Return the [x, y] coordinate for the center point of the cell that contains the specified text.  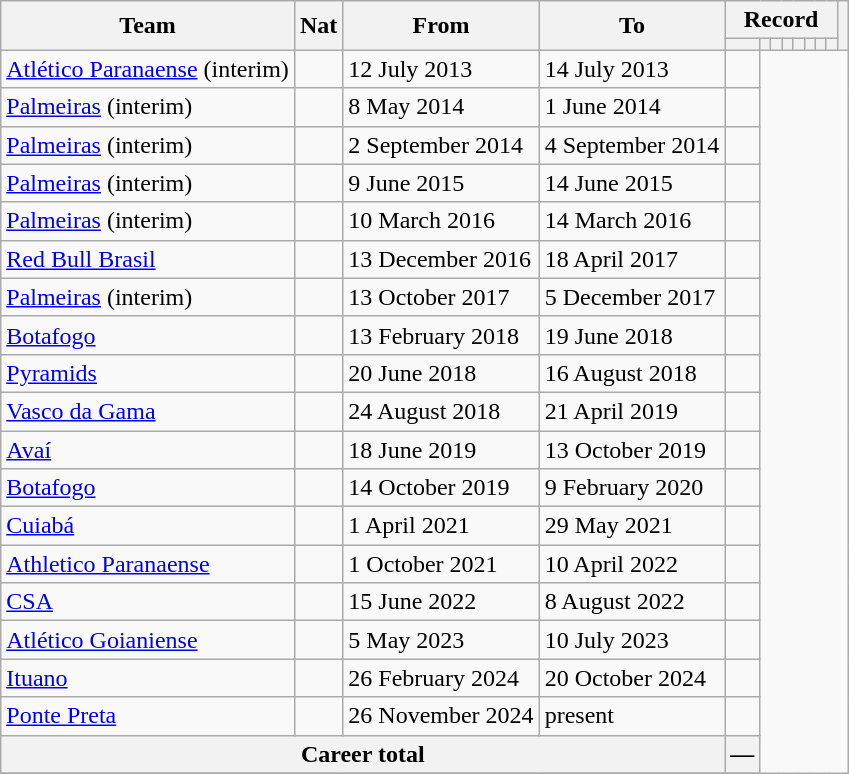
26 November 2024 [441, 716]
Record [781, 20]
10 July 2023 [632, 640]
14 October 2019 [441, 488]
To [632, 26]
Ituano [148, 678]
Atlético Paranaense (interim) [148, 69]
16 August 2018 [632, 373]
14 July 2013 [632, 69]
1 October 2021 [441, 564]
24 August 2018 [441, 411]
9 June 2015 [441, 183]
Cuiabá [148, 526]
Vasco da Gama [148, 411]
18 June 2019 [441, 449]
5 May 2023 [441, 640]
1 April 2021 [441, 526]
Atlético Goianiense [148, 640]
Team [148, 26]
26 February 2024 [441, 678]
29 May 2021 [632, 526]
8 May 2014 [441, 107]
Ponte Preta [148, 716]
12 July 2013 [441, 69]
15 June 2022 [441, 602]
From [441, 26]
20 October 2024 [632, 678]
14 June 2015 [632, 183]
13 October 2019 [632, 449]
18 April 2017 [632, 259]
CSA [148, 602]
10 March 2016 [441, 221]
— [742, 754]
21 April 2019 [632, 411]
13 February 2018 [441, 335]
19 June 2018 [632, 335]
13 December 2016 [441, 259]
present [632, 716]
Avaí [148, 449]
13 October 2017 [441, 297]
Athletico Paranaense [148, 564]
4 September 2014 [632, 145]
Pyramids [148, 373]
5 December 2017 [632, 297]
1 June 2014 [632, 107]
8 August 2022 [632, 602]
14 March 2016 [632, 221]
9 February 2020 [632, 488]
20 June 2018 [441, 373]
Career total [363, 754]
2 September 2014 [441, 145]
Red Bull Brasil [148, 259]
Nat [318, 26]
10 April 2022 [632, 564]
